Pinpoint the cell where the given text exists, returning its [X, Y] midpoint coordinate. 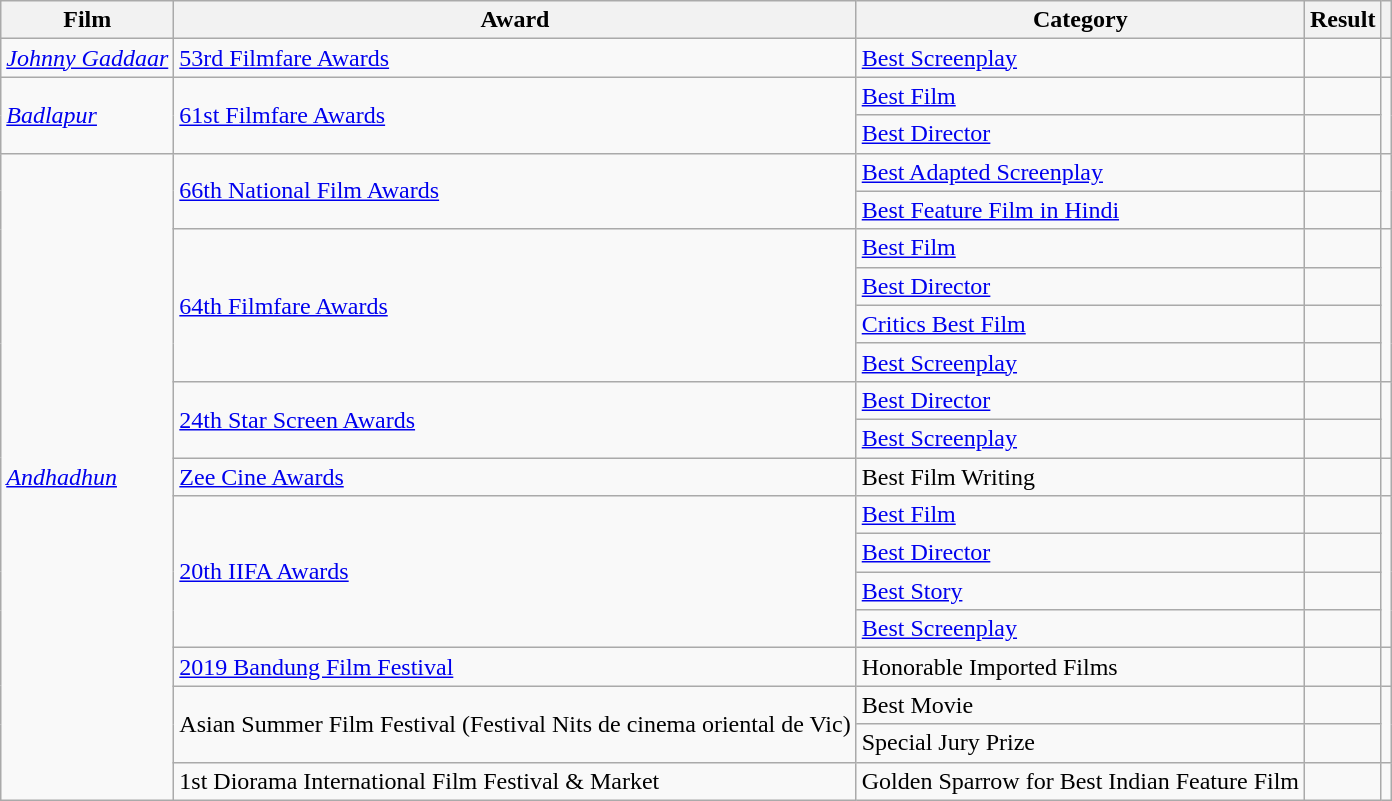
Critics Best Film [1080, 324]
1st Diorama International Film Festival & Market [515, 781]
Asian Summer Film Festival (Festival Nits de cinema oriental de Vic) [515, 724]
Special Jury Prize [1080, 743]
Zee Cine Awards [515, 477]
Badlapur [88, 115]
53rd Filmfare Awards [515, 58]
61st Filmfare Awards [515, 115]
Result [1343, 20]
64th Filmfare Awards [515, 305]
Award [515, 20]
Andhadhun [88, 476]
Golden Sparrow for Best Indian Feature Film [1080, 781]
Best Feature Film in Hindi [1080, 210]
66th National Film Awards [515, 191]
Best Adapted Screenplay [1080, 172]
Category [1080, 20]
Johnny Gaddaar [88, 58]
24th Star Screen Awards [515, 419]
Best Film Writing [1080, 477]
Film [88, 20]
Best Movie [1080, 705]
20th IIFA Awards [515, 572]
Best Story [1080, 591]
Honorable Imported Films [1080, 667]
2019 Bandung Film Festival [515, 667]
